Locate the cell with the specified text and output its (x, y) center coordinate. 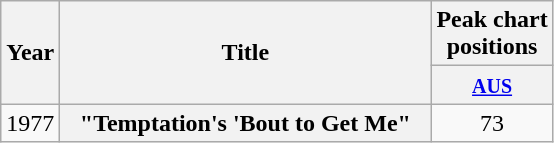
Peak chartpositions (492, 34)
Title (246, 52)
Year (30, 52)
"Temptation's 'Bout to Get Me" (246, 123)
73 (492, 123)
1977 (30, 123)
AUS (492, 85)
